For the text-containing cell, return its midpoint in (x, y) coordinate format. 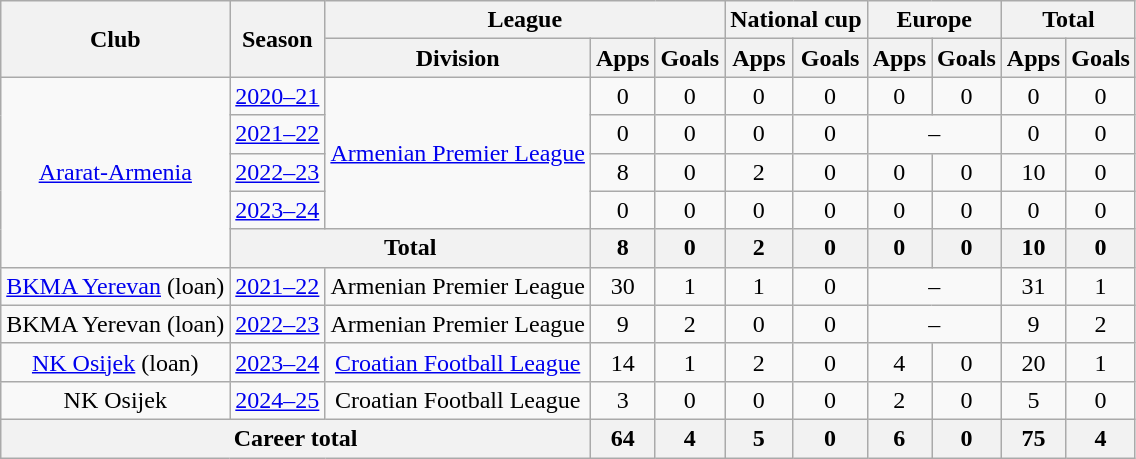
NK Osijek (loan) (116, 362)
Career total (296, 438)
3 (622, 400)
14 (622, 362)
Europe (934, 20)
Ararat-Armenia (116, 172)
League (525, 20)
Season (278, 39)
6 (899, 438)
National cup (796, 20)
75 (1033, 438)
Club (116, 39)
31 (1033, 286)
20 (1033, 362)
NK Osijek (116, 400)
30 (622, 286)
Division (458, 58)
2024–25 (278, 400)
2020–21 (278, 96)
64 (622, 438)
